From the cell containing the given text, extract its center point as (x, y) coordinate. 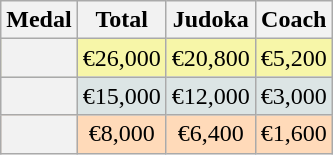
€15,000 (122, 96)
€20,800 (210, 58)
€5,200 (294, 58)
Medal (39, 20)
€8,000 (122, 134)
€12,000 (210, 96)
Judoka (210, 20)
Total (122, 20)
€3,000 (294, 96)
€1,600 (294, 134)
€6,400 (210, 134)
Coach (294, 20)
€26,000 (122, 58)
